Search for the cell housing the specified text and yield its [x, y] center coordinate. 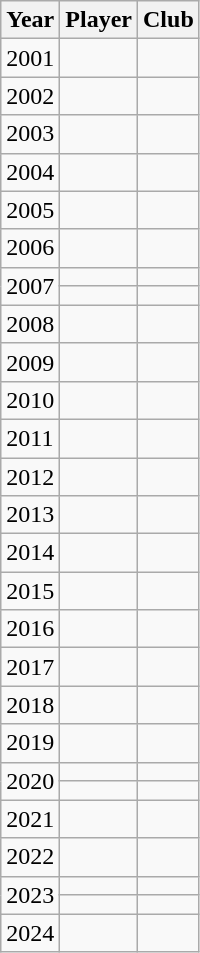
2003 [30, 134]
2022 [30, 857]
2007 [30, 286]
2009 [30, 362]
2006 [30, 248]
2008 [30, 324]
2001 [30, 58]
2024 [30, 933]
2011 [30, 438]
2016 [30, 629]
2023 [30, 895]
2010 [30, 400]
Player [99, 20]
2017 [30, 667]
Club [169, 20]
2004 [30, 172]
2013 [30, 515]
2005 [30, 210]
2014 [30, 553]
2015 [30, 591]
2018 [30, 705]
2020 [30, 781]
2002 [30, 96]
2019 [30, 743]
Year [30, 20]
2021 [30, 819]
2012 [30, 477]
